For the text-containing cell, return its midpoint in [x, y] coordinate format. 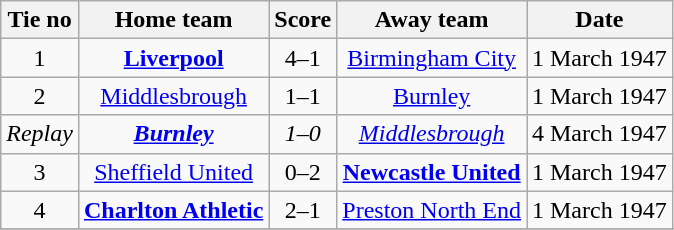
Tie no [40, 20]
Preston North End [432, 210]
1 [40, 58]
1–1 [303, 96]
0–2 [303, 172]
Home team [173, 20]
4–1 [303, 58]
Sheffield United [173, 172]
4 [40, 210]
Liverpool [173, 58]
2 [40, 96]
Date [599, 20]
Charlton Athletic [173, 210]
2–1 [303, 210]
3 [40, 172]
4 March 1947 [599, 134]
1–0 [303, 134]
Away team [432, 20]
Score [303, 20]
Birmingham City [432, 58]
Replay [40, 134]
Newcastle United [432, 172]
